Pinpoint the cell where the given text exists, returning its (x, y) midpoint coordinate. 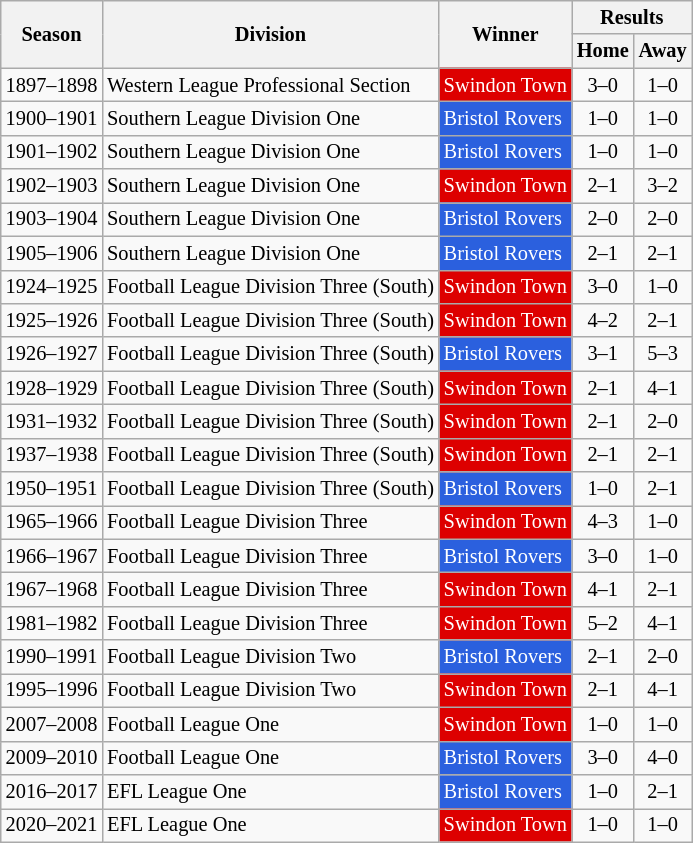
1903–1904 (52, 219)
1931–1932 (52, 421)
1928–1929 (52, 388)
1905–1906 (52, 253)
2007–2008 (52, 724)
3–2 (663, 186)
5–3 (663, 354)
1937–1938 (52, 455)
1925–1926 (52, 320)
2016–2017 (52, 791)
Western League Professional Section (270, 85)
1897–1898 (52, 85)
4–2 (603, 320)
1967–1968 (52, 589)
Away (663, 51)
1981–1982 (52, 623)
4–0 (663, 758)
Division (270, 34)
1902–1903 (52, 186)
1924–1925 (52, 287)
1965–1966 (52, 522)
1900–1901 (52, 118)
Winner (506, 34)
2020–2021 (52, 825)
Season (52, 34)
1966–1967 (52, 556)
2009–2010 (52, 758)
1990–1991 (52, 657)
Results (632, 17)
1926–1927 (52, 354)
5–2 (603, 623)
4–3 (603, 522)
1995–1996 (52, 690)
3–1 (603, 354)
1901–1902 (52, 152)
Home (603, 51)
1950–1951 (52, 489)
